Extract the (X, Y) coordinate from the center of the cell holding the provided text.  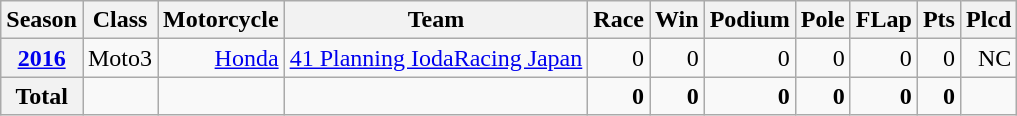
Class (120, 20)
Moto3 (120, 58)
2016 (42, 58)
Total (42, 96)
NC (988, 58)
Podium (750, 20)
41 Planning IodaRacing Japan (436, 58)
Win (678, 20)
Pts (938, 20)
Motorcycle (222, 20)
Race (619, 20)
FLap (884, 20)
Plcd (988, 20)
Honda (222, 58)
Season (42, 20)
Pole (822, 20)
Team (436, 20)
